Identify which cell holds the provided text, then report its [X, Y] central coordinate. 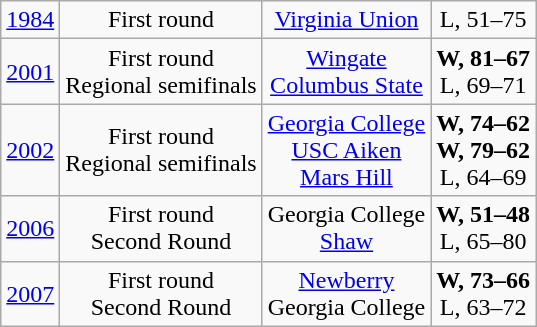
W, 74–62W, 79–62L, 64–69 [484, 150]
2001 [30, 72]
W, 51–48L, 65–80 [484, 228]
WingateColumbus State [346, 72]
2006 [30, 228]
NewberryGeorgia College [346, 294]
2007 [30, 294]
Georgia CollegeUSC AikenMars Hill [346, 150]
First round [161, 20]
Georgia CollegeShaw [346, 228]
Virginia Union [346, 20]
2002 [30, 150]
L, 51–75 [484, 20]
W, 81–67L, 69–71 [484, 72]
1984 [30, 20]
W, 73–66L, 63–72 [484, 294]
